Return the (x, y) coordinate for the center point of the cell that contains the specified text.  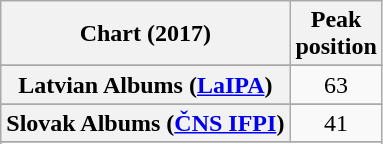
63 (336, 85)
41 (336, 123)
Peakposition (336, 34)
Latvian Albums (LaIPA) (146, 85)
Slovak Albums (ČNS IFPI) (146, 123)
Chart (2017) (146, 34)
